Return the [X, Y] coordinate for the center point of the cell that contains the specified text.  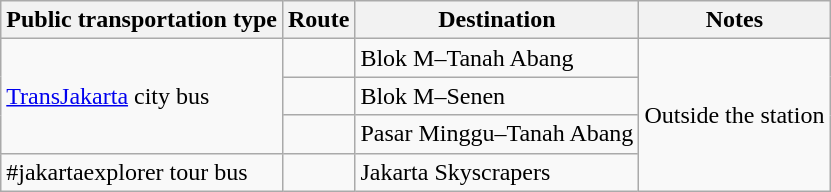
Outside the station [734, 115]
Blok M–Senen [497, 96]
Route [318, 20]
#jakartaexplorer tour bus [142, 172]
Public transportation type [142, 20]
Notes [734, 20]
Jakarta Skyscrapers [497, 172]
Destination [497, 20]
Pasar Minggu–Tanah Abang [497, 134]
TransJakarta city bus [142, 96]
Blok M–Tanah Abang [497, 58]
